Output the (X, Y) coordinate of the center of the cell containing the given text.  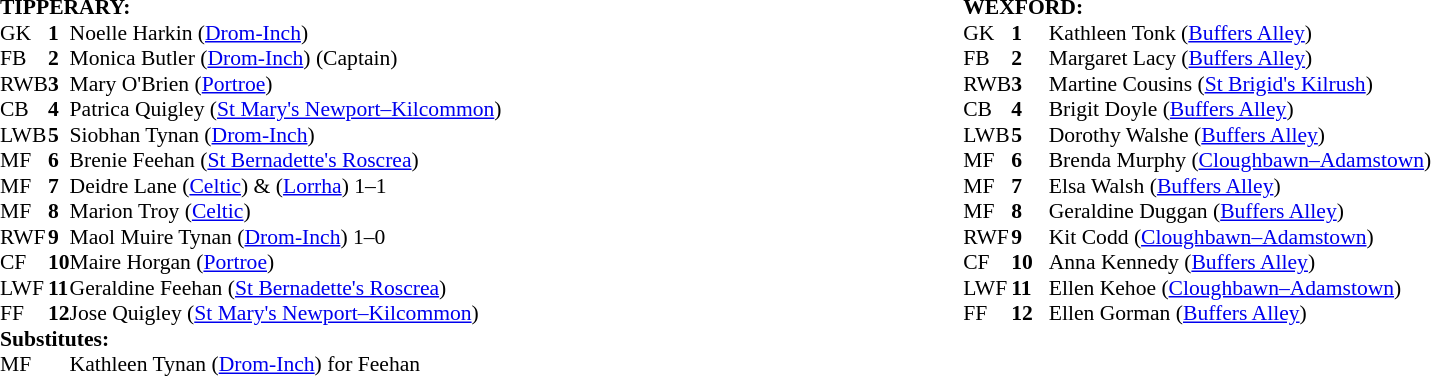
Deidre Lane (Celtic) & (Lorrha) 1–1 (286, 186)
Jose Quigley (St Mary's Newport–Kilcommon) (286, 313)
Noelle Harkin (Drom-Inch) (286, 33)
Marion Troy (Celtic) (286, 211)
Maol Muire Tynan (Drom-Inch) 1–0 (286, 237)
Patrica Quigley (St Mary's Newport–Kilcommon) (286, 109)
Monica Butler (Drom-Inch) (Captain) (286, 59)
Brenie Feehan (St Bernadette's Roscrea) (286, 161)
Maire Horgan (Portroe) (286, 263)
Geraldine Feehan (St Bernadette's Roscrea) (286, 288)
Mary O'Brien (Portroe) (286, 84)
Substitutes: (251, 339)
Siobhan Tynan (Drom-Inch) (286, 135)
